Scan for the cell matching the given text and deliver its [X, Y] coordinate at center. 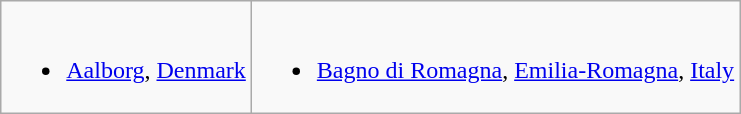
Bagno di Romagna, Emilia-Romagna, Italy [495, 58]
Aalborg, Denmark [126, 58]
